Locate the cell with the specified text and output its (X, Y) center coordinate. 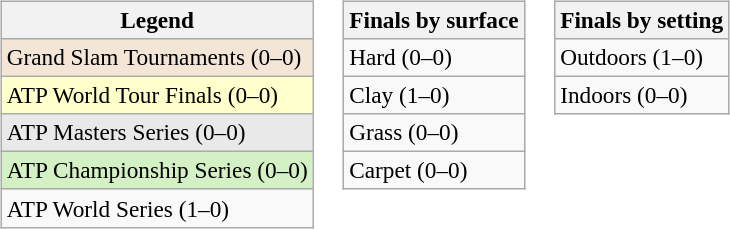
Legend (157, 20)
ATP Championship Series (0–0) (157, 171)
Outdoors (1–0) (642, 57)
Grand Slam Tournaments (0–0) (157, 57)
ATP Masters Series (0–0) (157, 133)
Carpet (0–0) (434, 171)
ATP World Series (1–0) (157, 208)
Finals by surface (434, 20)
Clay (1–0) (434, 95)
Indoors (0–0) (642, 95)
ATP World Tour Finals (0–0) (157, 95)
Grass (0–0) (434, 133)
Finals by setting (642, 20)
Hard (0–0) (434, 57)
